Provide the [X, Y] coordinate of the cell's center where the given text is located.  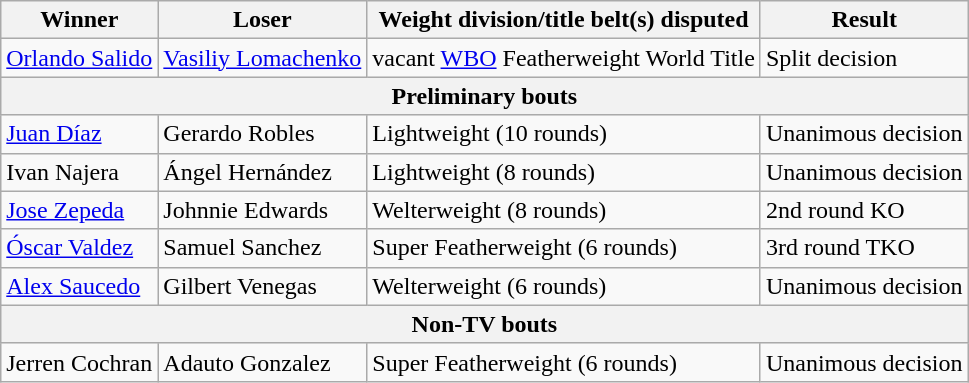
vacant WBO Featherweight World Title [564, 58]
Vasiliy Lomachenko [262, 58]
Óscar Valdez [80, 248]
Split decision [864, 58]
Preliminary bouts [484, 96]
Ángel Hernández [262, 172]
2nd round KO [864, 210]
Lightweight (10 rounds) [564, 134]
Gilbert Venegas [262, 286]
Welterweight (6 rounds) [564, 286]
Winner [80, 20]
Non-TV bouts [484, 324]
Orlando Salido [80, 58]
Lightweight (8 rounds) [564, 172]
Gerardo Robles [262, 134]
Jose Zepeda [80, 210]
Johnnie Edwards [262, 210]
Alex Saucedo [80, 286]
Weight division/title belt(s) disputed [564, 20]
Jerren Cochran [80, 362]
Juan Díaz [80, 134]
Ivan Najera [80, 172]
Samuel Sanchez [262, 248]
Adauto Gonzalez [262, 362]
Result [864, 20]
Welterweight (8 rounds) [564, 210]
Loser [262, 20]
3rd round TKO [864, 248]
